Scan for the cell matching the given text and deliver its [x, y] coordinate at center. 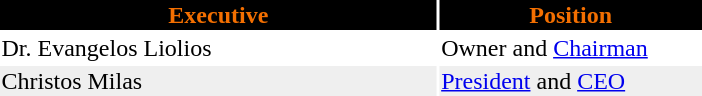
Dr. Evangelos Liolios [218, 48]
Christos Milas [218, 81]
President and CEO [571, 81]
Position [571, 15]
Owner and Chairman [571, 48]
Executive [218, 15]
